Search for the cell housing the specified text and yield its [x, y] center coordinate. 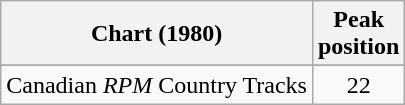
Canadian RPM Country Tracks [157, 85]
22 [358, 85]
Chart (1980) [157, 34]
Peakposition [358, 34]
